Search for the cell housing the specified text and yield its [X, Y] center coordinate. 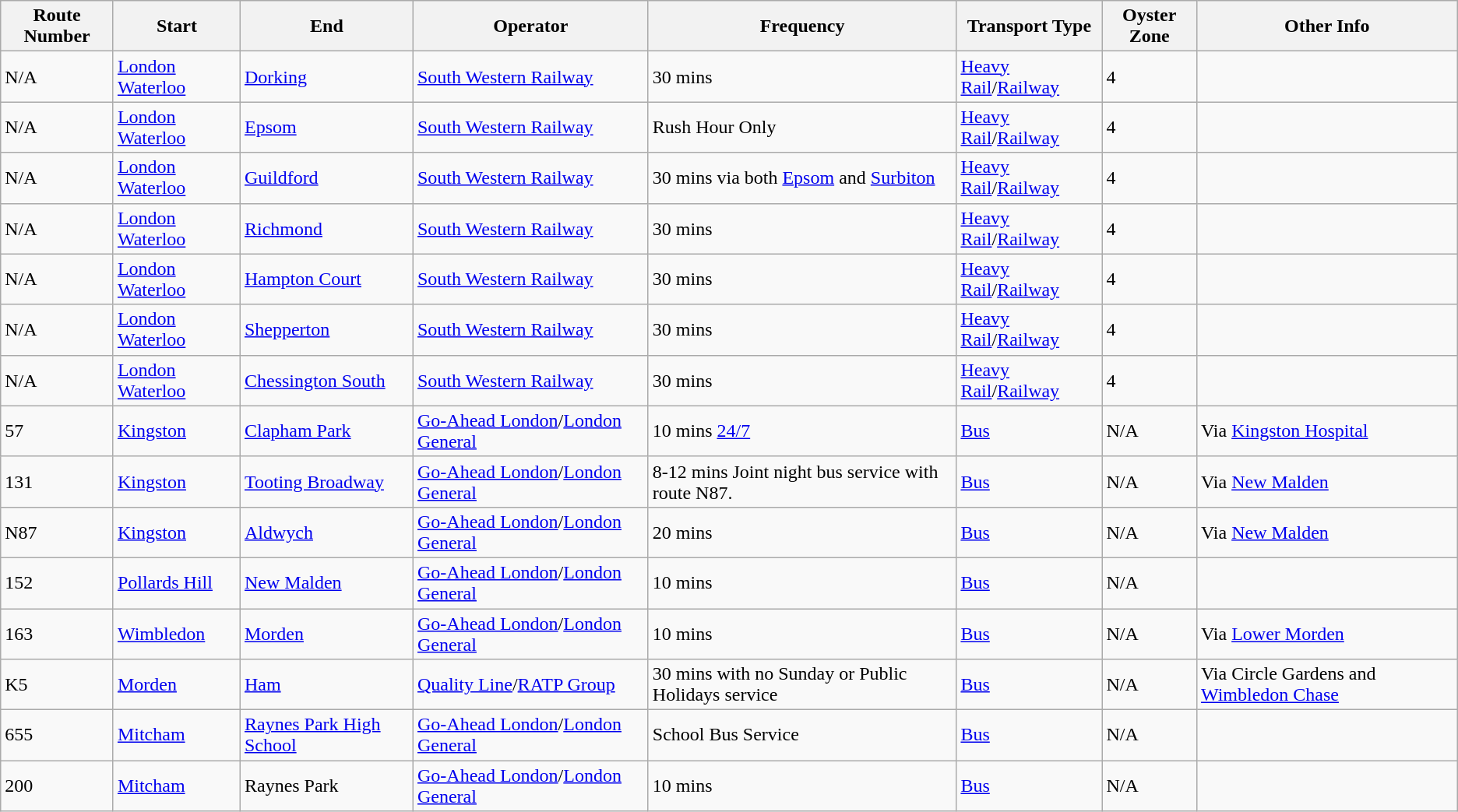
Raynes Park [326, 786]
Clapham Park [326, 431]
Via Circle Gardens and Wimbledon Chase [1327, 685]
Epsom [326, 128]
Via Kingston Hospital [1327, 431]
Ham [326, 685]
Rush Hour Only [802, 128]
K5 [58, 685]
200 [58, 786]
Oyster Zone [1150, 26]
N87 [58, 533]
End [326, 26]
Quality Line/RATP Group [530, 685]
Transport Type [1030, 26]
Chessington South [326, 380]
Route Number [58, 26]
8-12 mins Joint night bus service with route N87. [802, 481]
Guildford [326, 178]
Wimbledon [176, 634]
Via Lower Morden [1327, 634]
New Malden [326, 582]
Frequency [802, 26]
Raynes Park High School [326, 735]
Operator [530, 26]
131 [58, 481]
655 [58, 735]
Pollards Hill [176, 582]
30 mins via both Epsom and Surbiton [802, 178]
Tooting Broadway [326, 481]
Hampton Court [326, 279]
School Bus Service [802, 735]
30 mins with no Sunday or Public Holidays service [802, 685]
Other Info [1327, 26]
Start [176, 26]
Richmond [326, 229]
Aldwych [326, 533]
10 mins 24/7 [802, 431]
152 [58, 582]
57 [58, 431]
163 [58, 634]
Shepperton [326, 330]
Dorking [326, 76]
20 mins [802, 533]
